Find where the given text appears and provide that cell's center as (x, y) coordinate. 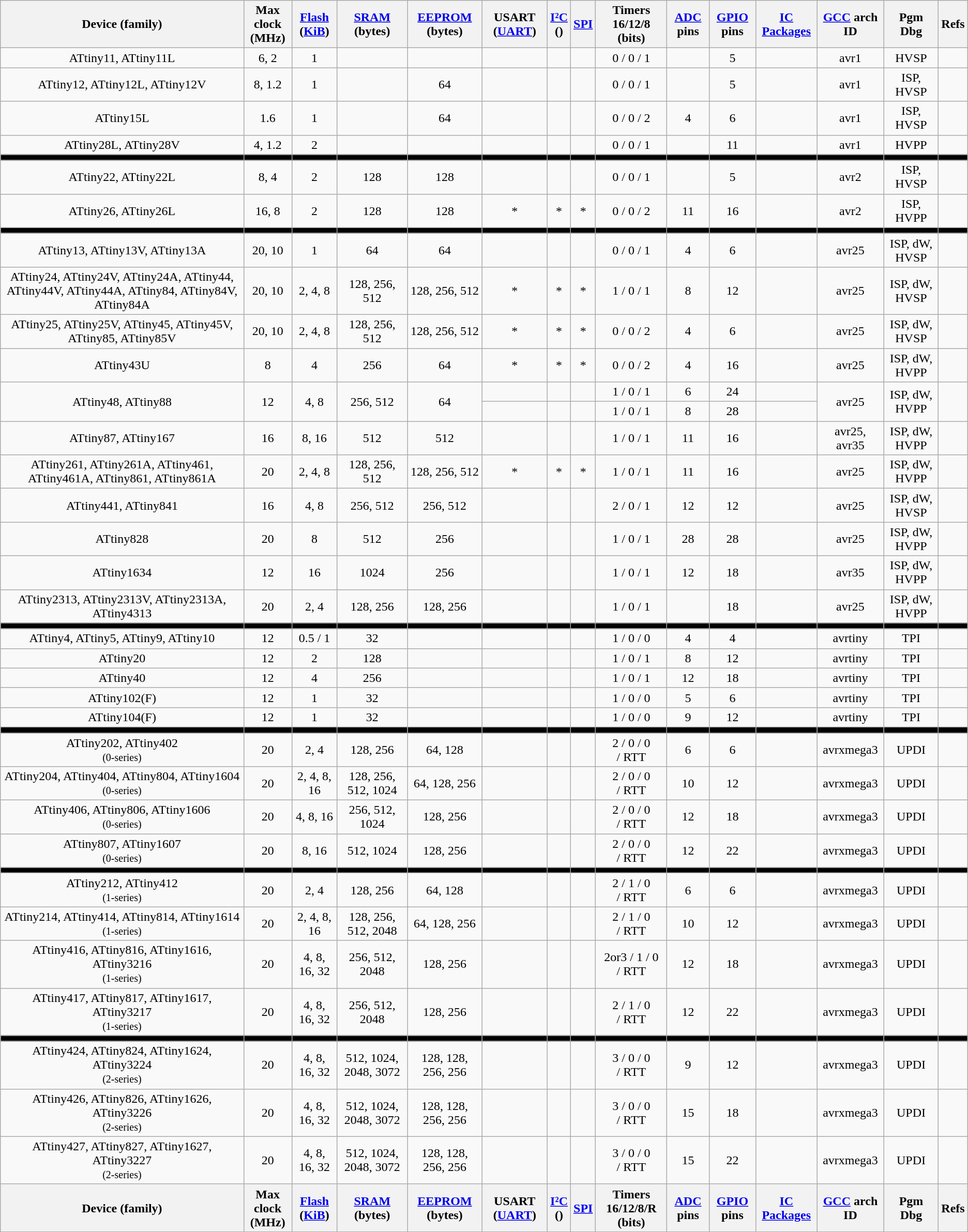
ATtiny261, ATtiny261A, ATtiny461, ATtiny461A, ATtiny861, ATtiny861A (122, 471)
Timers 16/12/8/R(bits) (631, 1208)
ATtiny4, ATtiny5, ATtiny9, ATtiny10 (122, 638)
ATtiny406, ATtiny806, ATtiny1606(0-series) (122, 817)
ATtiny426, ATtiny826, ATtiny1626, ATtiny3226(2-series) (122, 1113)
4, 1.2 (268, 145)
ATtiny807, ATtiny1607(0-series) (122, 851)
HVPP (911, 145)
0.5 / 1 (314, 638)
4, 8, 16 (314, 817)
ATtiny416, ATtiny816, ATtiny1616, ATtiny3216(1-series) (122, 964)
avr25, avr35 (851, 438)
ATtiny28L, ATtiny28V (122, 145)
avr35 (851, 573)
Maxclock(MHz) (268, 24)
128, 256, 512, 1024 (372, 784)
ATtiny202, ATtiny402(0-series) (122, 750)
ATtiny12, ATtiny12L, ATtiny12V (122, 85)
512, 1024 (372, 851)
8, 1.2 (268, 85)
ATtiny212, ATtiny412(1-series) (122, 890)
Timers 16/12/8(bits) (631, 24)
ATtiny214, ATtiny414, ATtiny814, ATtiny1614(1-series) (122, 923)
ATtiny15L (122, 118)
1.6 (268, 118)
ATtiny102(F) (122, 697)
128, 256, 512, 2048 (372, 923)
ATtiny424, ATtiny824, ATtiny1624, ATtiny3224(2-series) (122, 1065)
ATtiny11, ATtiny11L (122, 58)
ATtiny2313, ATtiny2313V, ATtiny2313A, ATtiny4313 (122, 606)
ISP, HVPP (911, 211)
ATtiny26, ATtiny26L (122, 211)
256, 512, 1024 (372, 817)
2 / 0 / 1 (631, 506)
6, 2 (268, 58)
ATtiny104(F) (122, 717)
ATtiny427, ATtiny827, ATtiny1627, ATtiny3227(2-series) (122, 1160)
ATtiny87, ATtiny167 (122, 438)
ATtiny48, ATtiny88 (122, 402)
16, 8 (268, 211)
ATtiny828 (122, 539)
ATtiny22, ATtiny22L (122, 177)
24 (732, 392)
ATtiny20 (122, 658)
ATtiny1634 (122, 573)
ATtiny441, ATtiny841 (122, 506)
ATtiny417, ATtiny817, ATtiny1617, ATtiny3217(1-series) (122, 1012)
2or3 / 1 / 0/ RTT (631, 964)
ATtiny40 (122, 678)
ATtiny24, ATtiny24V, ATtiny24A, ATtiny44, ATtiny44V, ATtiny44A, ATtiny84, ATtiny84V, ATtiny84A (122, 291)
ATtiny13, ATtiny13V, ATtiny13A (122, 250)
ATtiny43U (122, 365)
ATtiny204, ATtiny404, ATtiny804, ATtiny1604(0-series) (122, 784)
ATtiny25, ATtiny25V, ATtiny45, ATtiny45V, ATtiny85, ATtiny85V (122, 331)
1024 (372, 573)
HVSP (911, 58)
Max clock(MHz) (268, 1208)
8, 4 (268, 177)
